Return (x, y) of the center of cell containing provided text 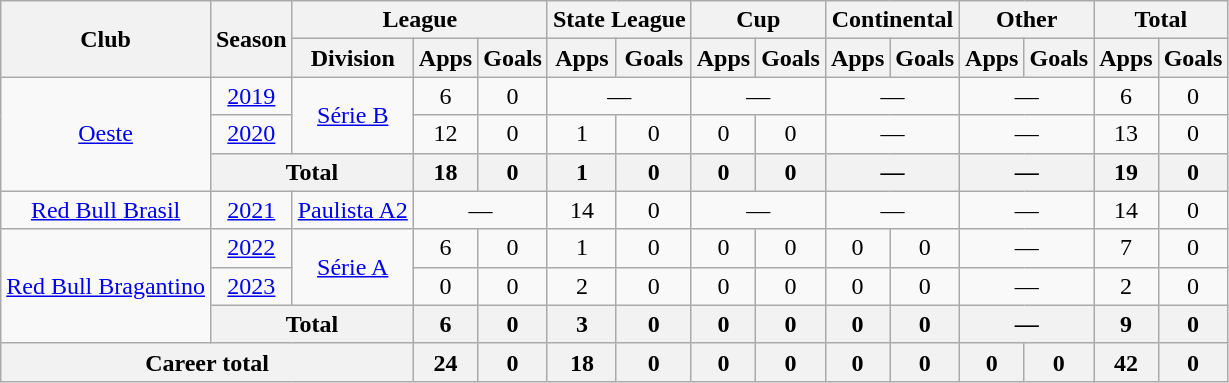
19 (1126, 172)
Oeste (106, 134)
League (420, 20)
12 (445, 134)
42 (1126, 362)
9 (1126, 324)
7 (1126, 248)
Other (1027, 20)
24 (445, 362)
Division (352, 58)
2021 (251, 210)
3 (582, 324)
Career total (208, 362)
2022 (251, 248)
Paulista A2 (352, 210)
Continental (892, 20)
Red Bull Bragantino (106, 286)
Red Bull Brasil (106, 210)
Cup (758, 20)
2020 (251, 134)
Season (251, 39)
Club (106, 39)
13 (1126, 134)
2023 (251, 286)
Série B (352, 115)
State League (619, 20)
2019 (251, 96)
Série A (352, 267)
